Search for the cell housing the specified text and yield its [X, Y] center coordinate. 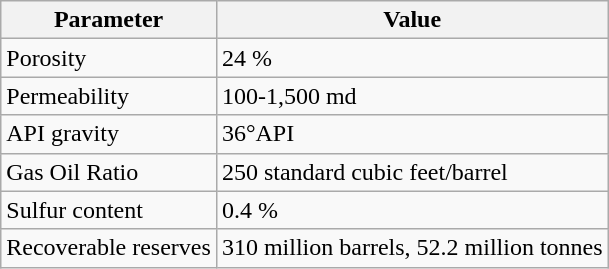
250 standard cubic feet/barrel [412, 172]
Gas Oil Ratio [109, 172]
0.4 % [412, 210]
Parameter [109, 20]
24 % [412, 58]
310 million barrels, 52.2 million tonnes [412, 248]
Value [412, 20]
100-1,500 md [412, 96]
36°API [412, 134]
API gravity [109, 134]
Sulfur content [109, 210]
Recoverable reserves [109, 248]
Permeability [109, 96]
Porosity [109, 58]
